Locate the cell with the specified text and output its [x, y] center coordinate. 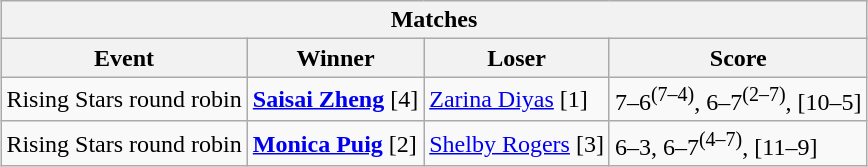
Score [738, 58]
6–3, 6–7(4–7), [11–9] [738, 144]
Matches [434, 20]
Saisai Zheng [4] [335, 100]
7–6(7–4), 6–7(2–7), [10–5] [738, 100]
Monica Puig [2] [335, 144]
Zarina Diyas [1] [517, 100]
Shelby Rogers [3] [517, 144]
Loser [517, 58]
Event [124, 58]
Winner [335, 58]
